Determine the (x, y) coordinate at the center of the cell enclosing the given text.  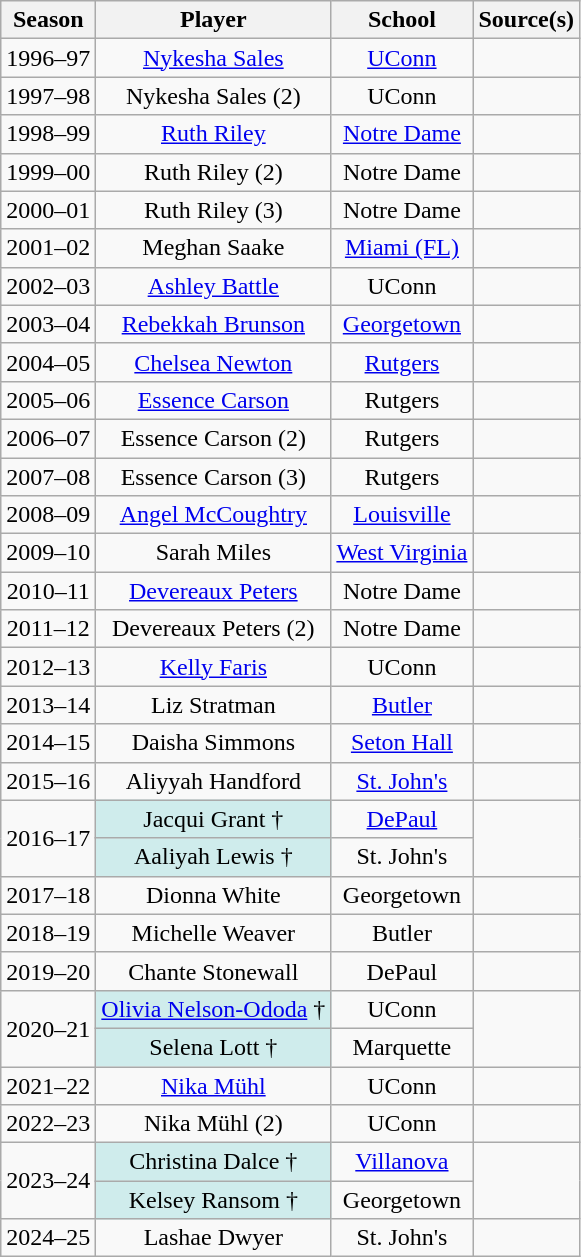
Aaliyah Lewis † (214, 857)
2000–01 (48, 210)
2018–19 (48, 933)
Louisville (402, 515)
Marquette (402, 1047)
Meghan Saake (214, 248)
Nika Mühl (2) (214, 1124)
Rebekkah Brunson (214, 324)
2022–23 (48, 1124)
Ruth Riley (214, 134)
Ashley Battle (214, 286)
2011–12 (48, 629)
West Virginia (402, 553)
Chelsea Newton (214, 362)
1998–99 (48, 134)
Sarah Miles (214, 553)
Lashae Dwyer (214, 1238)
2014–15 (48, 743)
2015–16 (48, 781)
Essence Carson (2) (214, 438)
2006–07 (48, 438)
Olivia Nelson-Ododa † (214, 1009)
Season (48, 20)
Liz Stratman (214, 705)
Devereaux Peters (214, 591)
2008–09 (48, 515)
Aliyyah Handford (214, 781)
Seton Hall (402, 743)
Player (214, 20)
Ruth Riley (2) (214, 172)
2021–22 (48, 1085)
Jacqui Grant † (214, 819)
Miami (FL) (402, 248)
Chante Stonewall (214, 971)
1997–98 (48, 96)
1999–00 (48, 172)
2012–13 (48, 667)
2016–17 (48, 838)
Michelle Weaver (214, 933)
2003–04 (48, 324)
2023–24 (48, 1181)
Daisha Simmons (214, 743)
Essence Carson (3) (214, 477)
2005–06 (48, 400)
Nika Mühl (214, 1085)
2024–25 (48, 1238)
2017–18 (48, 895)
Selena Lott † (214, 1047)
Kelly Faris (214, 667)
Angel McCoughtry (214, 515)
Nykesha Sales (2) (214, 96)
2001–02 (48, 248)
2020–21 (48, 1028)
Devereaux Peters (2) (214, 629)
Kelsey Ransom † (214, 1200)
Dionna White (214, 895)
Source(s) (526, 20)
2019–20 (48, 971)
Ruth Riley (3) (214, 210)
2007–08 (48, 477)
Essence Carson (214, 400)
2013–14 (48, 705)
2009–10 (48, 553)
Villanova (402, 1162)
1996–97 (48, 58)
2010–11 (48, 591)
2004–05 (48, 362)
Christina Dalce † (214, 1162)
Nykesha Sales (214, 58)
School (402, 20)
2002–03 (48, 286)
